Detect which cell encompasses the target text, then output its [x, y] center coordinate. 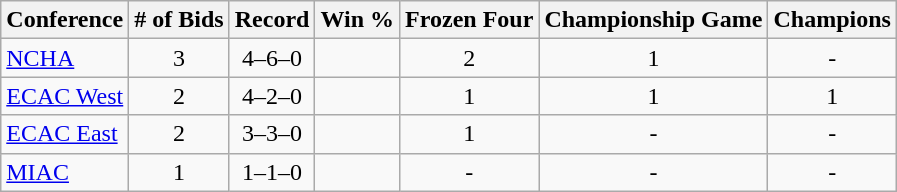
MIAC [65, 172]
4–2–0 [272, 96]
# of Bids [179, 20]
Champions [832, 20]
3 [179, 58]
3–3–0 [272, 134]
NCHA [65, 58]
1–1–0 [272, 172]
Championship Game [654, 20]
Conference [65, 20]
Frozen Four [470, 20]
Record [272, 20]
4–6–0 [272, 58]
ECAC West [65, 96]
ECAC East [65, 134]
Win % [358, 20]
